Return the (x, y) coordinate for the center point of the cell that contains the specified text.  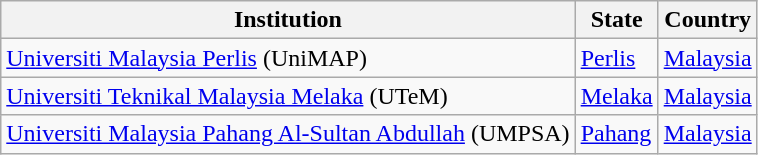
Melaka (616, 96)
Pahang (616, 134)
Country (708, 20)
State (616, 20)
Universiti Teknikal Malaysia Melaka (UTeM) (288, 96)
Institution (288, 20)
Universiti Malaysia Perlis (UniMAP) (288, 58)
Perlis (616, 58)
Universiti Malaysia Pahang Al-Sultan Abdullah (UMPSA) (288, 134)
